Determine the (X, Y) coordinate at the center of the cell enclosing the given text.  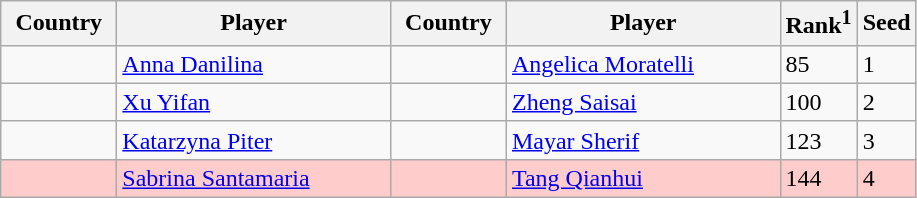
85 (818, 64)
3 (886, 140)
Seed (886, 24)
1 (886, 64)
Xu Yifan (254, 102)
Sabrina Santamaria (254, 178)
4 (886, 178)
Tang Qianhui (643, 178)
Katarzyna Piter (254, 140)
Anna Danilina (254, 64)
100 (818, 102)
Zheng Saisai (643, 102)
2 (886, 102)
123 (818, 140)
Mayar Sherif (643, 140)
Angelica Moratelli (643, 64)
144 (818, 178)
Rank1 (818, 24)
